Capture the cell that displays the provided text and extract its [x, y] central coordinate. 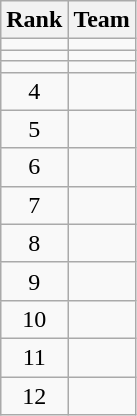
Rank [34, 20]
11 [34, 357]
6 [34, 167]
10 [34, 319]
9 [34, 281]
Team [102, 20]
7 [34, 205]
12 [34, 395]
8 [34, 243]
4 [34, 91]
5 [34, 129]
